Capture the cell that displays the provided text and extract its (X, Y) central coordinate. 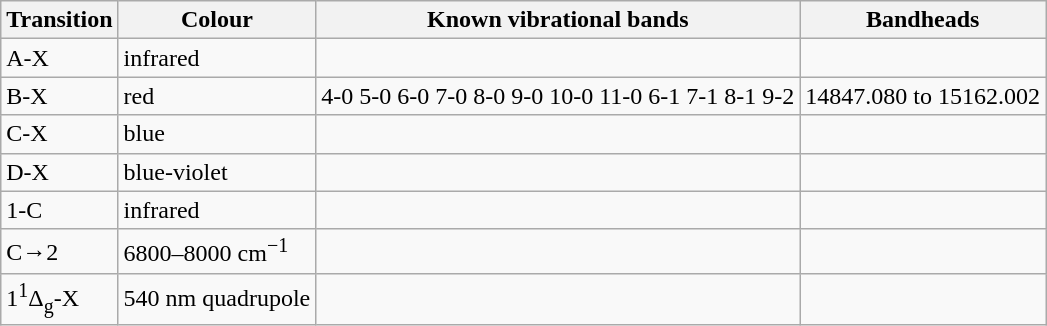
11Δg-X (60, 300)
B-X (60, 96)
A-X (60, 58)
Known vibrational bands (558, 20)
C→2 (60, 252)
C-X (60, 134)
6800–8000 cm−1 (217, 252)
Bandheads (923, 20)
Transition (60, 20)
D-X (60, 172)
blue-violet (217, 172)
red (217, 96)
Colour (217, 20)
4-0 5-0 6-0 7-0 8-0 9-0 10-0 11-0 6-1 7-1 8-1 9-2 (558, 96)
1-C (60, 210)
14847.080 to 15162.002 (923, 96)
blue (217, 134)
540 nm quadrupole (217, 300)
